Determine the (x, y) coordinate at the center of the cell enclosing the given text.  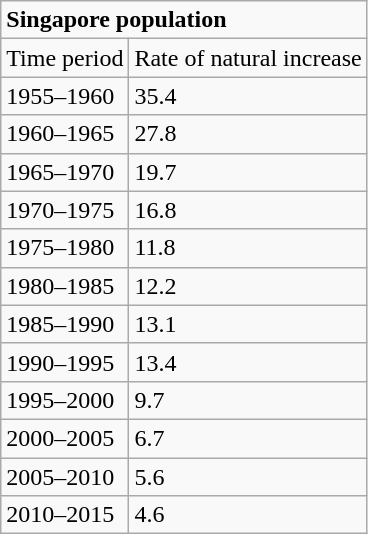
1995–2000 (65, 400)
11.8 (248, 248)
1990–1995 (65, 362)
1985–1990 (65, 324)
27.8 (248, 134)
1955–1960 (65, 96)
1980–1985 (65, 286)
35.4 (248, 96)
1970–1975 (65, 210)
4.6 (248, 515)
13.4 (248, 362)
2005–2010 (65, 477)
1960–1965 (65, 134)
Singapore population (184, 20)
2010–2015 (65, 515)
1965–1970 (65, 172)
13.1 (248, 324)
9.7 (248, 400)
1975–1980 (65, 248)
6.7 (248, 438)
Time period (65, 58)
19.7 (248, 172)
Rate of natural increase (248, 58)
2000–2005 (65, 438)
12.2 (248, 286)
16.8 (248, 210)
5.6 (248, 477)
